Detect which cell encompasses the target text, then output its [X, Y] center coordinate. 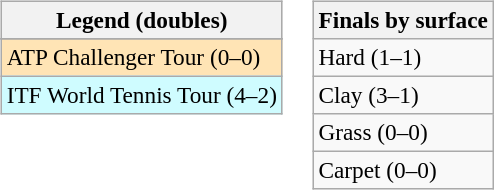
Grass (0–0) [403, 133]
Finals by surface [403, 20]
Carpet (0–0) [403, 171]
Legend (doubles) [142, 20]
ATP Challenger Tour (0–0) [142, 57]
Clay (3–1) [403, 95]
ITF World Tennis Tour (4–2) [142, 95]
Hard (1–1) [403, 57]
